Determine the [x, y] coordinate at the center of the cell enclosing the given text.  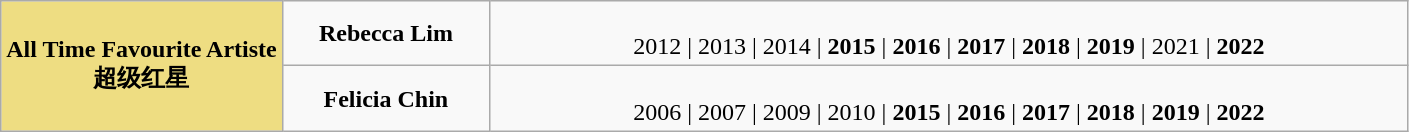
Rebecca Lim [386, 34]
2012 | 2013 | 2014 | 2015 | 2016 | 2017 | 2018 | 2019 | 2021 | 2022 [949, 34]
2006 | 2007 | 2009 | 2010 | 2015 | 2016 | 2017 | 2018 | 2019 | 2022 [949, 98]
All Time Favourite Artiste 超级红星 [142, 66]
Felicia Chin [386, 98]
